Find where the given text appears and provide that cell's center as [x, y] coordinate. 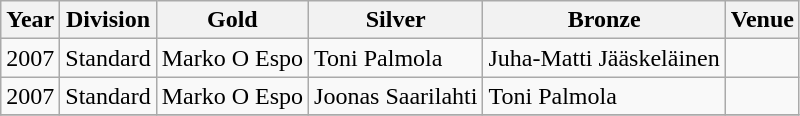
Bronze [604, 20]
Joonas Saarilahti [396, 96]
Juha-Matti Jääskeläinen [604, 58]
Silver [396, 20]
Year [30, 20]
Division [108, 20]
Gold [232, 20]
Venue [762, 20]
